Output the (X, Y) coordinate of the center of the cell containing the given text.  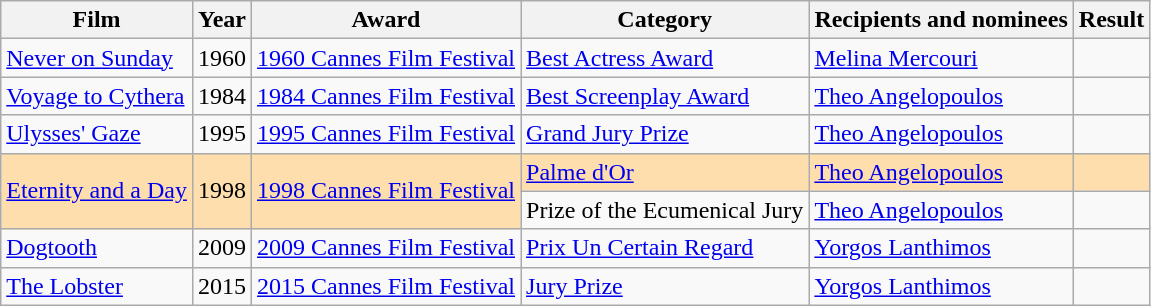
2015 (222, 286)
Year (222, 20)
Grand Jury Prize (665, 134)
1960 (222, 58)
1998 Cannes Film Festival (386, 191)
1984 Cannes Film Festival (386, 96)
2009 Cannes Film Festival (386, 248)
1995 Cannes Film Festival (386, 134)
Voyage to Cythera (97, 96)
1960 Cannes Film Festival (386, 58)
Award (386, 20)
Eternity and a Day (97, 191)
Palme d'Or (665, 172)
Melina Mercouri (941, 58)
1998 (222, 191)
Best Screenplay Award (665, 96)
1984 (222, 96)
Best Actress Award (665, 58)
Dogtooth (97, 248)
The Lobster (97, 286)
1995 (222, 134)
Recipients and nominees (941, 20)
Never on Sunday (97, 58)
2015 Cannes Film Festival (386, 286)
Result (1111, 20)
Prix Un Certain Regard (665, 248)
Jury Prize (665, 286)
Prize of the Ecumenical Jury (665, 210)
2009 (222, 248)
Category (665, 20)
Film (97, 20)
Ulysses' Gaze (97, 134)
